Capture the cell that displays the provided text and extract its (X, Y) central coordinate. 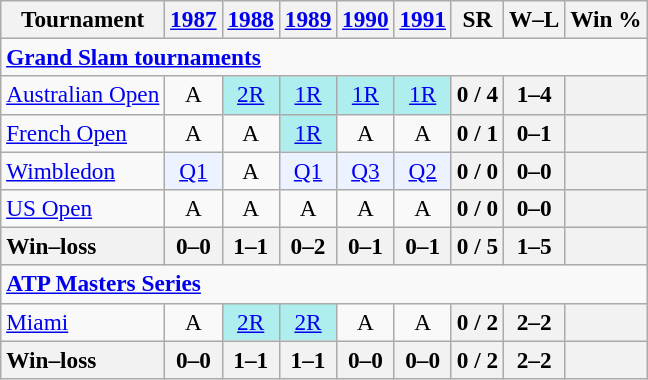
ATP Masters Series (324, 284)
Q2 (422, 170)
SR (477, 19)
Q3 (366, 170)
Win % (606, 19)
US Open (83, 208)
W–L (534, 19)
1–4 (534, 95)
1991 (422, 19)
Miami (83, 322)
1–5 (534, 246)
0 / 1 (477, 133)
Australian Open (83, 95)
1989 (308, 19)
1987 (194, 19)
1990 (366, 19)
Grand Slam tournaments (324, 57)
0 / 4 (477, 95)
Tournament (83, 19)
Wimbledon (83, 170)
1988 (250, 19)
0 / 5 (477, 246)
French Open (83, 133)
0–2 (308, 246)
